Detect which cell encompasses the target text, then output its (x, y) center coordinate. 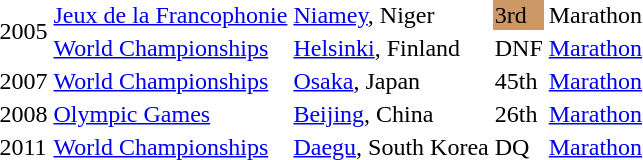
Osaka, Japan (391, 81)
Niamey, Niger (391, 15)
45th (518, 81)
Helsinki, Finland (391, 48)
Olympic Games (170, 114)
3rd (518, 15)
DNF (518, 48)
26th (518, 114)
Jeux de la Francophonie (170, 15)
Beijing, China (391, 114)
